Determine the (x, y) coordinate at the center of the cell enclosing the given text.  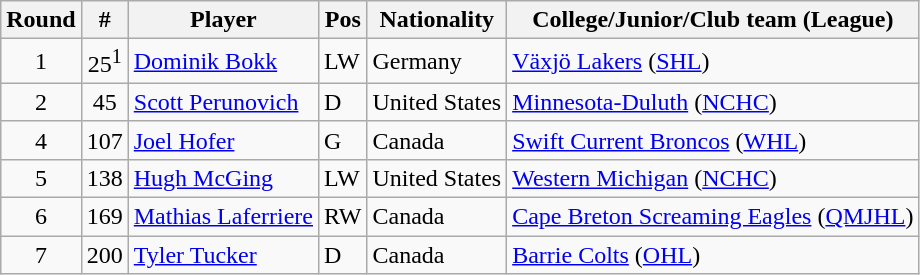
2 (41, 102)
251 (104, 62)
6 (41, 217)
Mathias Laferriere (223, 217)
138 (104, 178)
Cape Breton Screaming Eagles (QMJHL) (713, 217)
Western Michigan (NCHC) (713, 178)
4 (41, 140)
Växjö Lakers (SHL) (713, 62)
45 (104, 102)
Swift Current Broncos (WHL) (713, 140)
Dominik Bokk (223, 62)
Player (223, 20)
# (104, 20)
Scott Perunovich (223, 102)
7 (41, 255)
Nationality (437, 20)
107 (104, 140)
1 (41, 62)
Tyler Tucker (223, 255)
Round (41, 20)
5 (41, 178)
College/Junior/Club team (League) (713, 20)
RW (343, 217)
Barrie Colts (OHL) (713, 255)
169 (104, 217)
Pos (343, 20)
G (343, 140)
Germany (437, 62)
Joel Hofer (223, 140)
Hugh McGing (223, 178)
Minnesota-Duluth (NCHC) (713, 102)
200 (104, 255)
